Provide the (X, Y) coordinate of the cell's center where the given text is located.  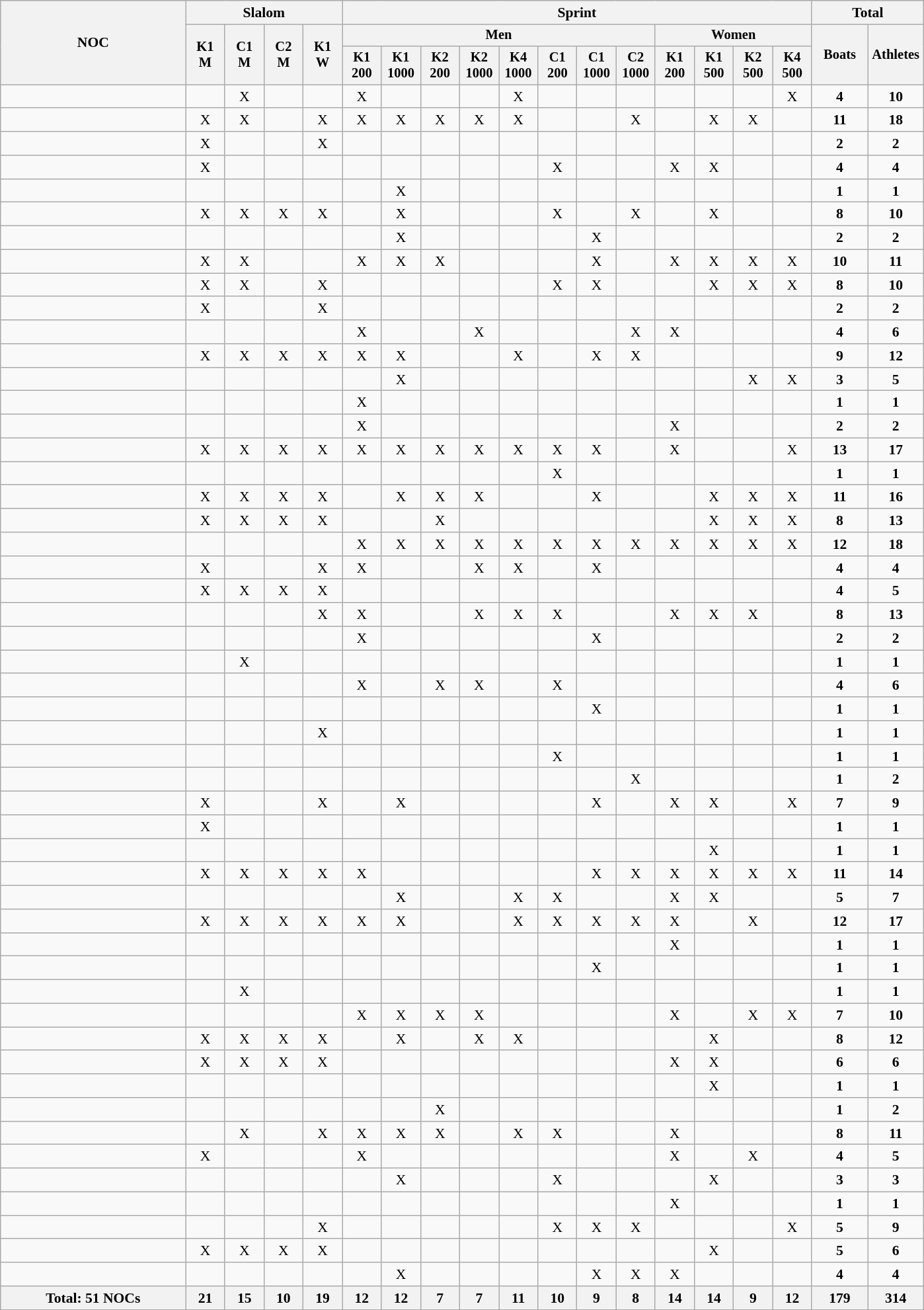
C2M (283, 54)
C1M (245, 54)
K21000 (479, 65)
21 (205, 1298)
Women (734, 36)
Slalom (264, 13)
Total: 51 NOCs (93, 1298)
15 (245, 1298)
179 (839, 1298)
K4500 (792, 65)
16 (896, 497)
K2500 (753, 65)
Sprint (577, 13)
K2200 (440, 65)
C1200 (558, 65)
K11000 (401, 65)
Athletes (896, 54)
NOC (93, 42)
C21000 (636, 65)
Total (867, 13)
K41000 (518, 65)
K1M (205, 54)
C11000 (596, 65)
19 (323, 1298)
Boats (839, 54)
314 (896, 1298)
K1500 (714, 65)
Men (499, 36)
K1W (323, 54)
